Provide the [X, Y] coordinate of the cell's center where the given text is located.  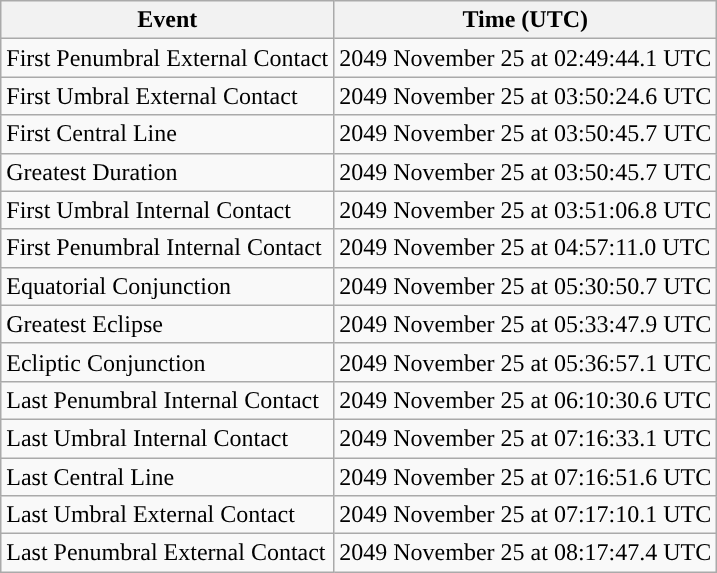
2049 November 25 at 03:50:24.6 UTC [526, 96]
2049 November 25 at 06:10:30.6 UTC [526, 400]
Last Umbral External Contact [168, 515]
Ecliptic Conjunction [168, 362]
2049 November 25 at 05:30:50.7 UTC [526, 286]
Greatest Eclipse [168, 324]
Equatorial Conjunction [168, 286]
2049 November 25 at 03:51:06.8 UTC [526, 210]
Event [168, 20]
Greatest Duration [168, 172]
Time (UTC) [526, 20]
2049 November 25 at 05:33:47.9 UTC [526, 324]
2049 November 25 at 08:17:47.4 UTC [526, 553]
First Umbral External Contact [168, 96]
First Penumbral External Contact [168, 58]
2049 November 25 at 04:57:11.0 UTC [526, 248]
2049 November 25 at 07:17:10.1 UTC [526, 515]
Last Umbral Internal Contact [168, 438]
First Central Line [168, 134]
First Umbral Internal Contact [168, 210]
2049 November 25 at 02:49:44.1 UTC [526, 58]
2049 November 25 at 07:16:51.6 UTC [526, 477]
First Penumbral Internal Contact [168, 248]
2049 November 25 at 05:36:57.1 UTC [526, 362]
2049 November 25 at 07:16:33.1 UTC [526, 438]
Last Penumbral External Contact [168, 553]
Last Central Line [168, 477]
Last Penumbral Internal Contact [168, 400]
